Find where the given text appears and provide that cell's center as [X, Y] coordinate. 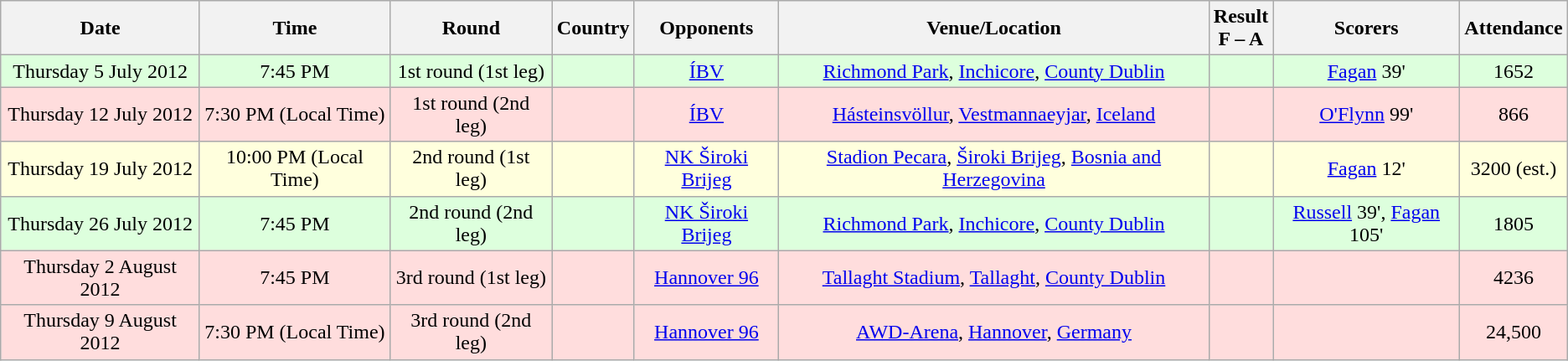
Venue/Location [994, 28]
AWD-Arena, Hannover, Germany [994, 332]
3rd round (2nd leg) [471, 332]
Time [295, 28]
2nd round (1st leg) [471, 169]
Country [593, 28]
Scorers [1367, 28]
2nd round (2nd leg) [471, 223]
866 [1514, 114]
Thursday 9 August 2012 [101, 332]
Opponents [707, 28]
Attendance [1514, 28]
Thursday 5 July 2012 [101, 71]
O'Flynn 99' [1367, 114]
ResultF – A [1240, 28]
3200 (est.) [1514, 169]
Round [471, 28]
Fagan 12' [1367, 169]
Thursday 19 July 2012 [101, 169]
Date [101, 28]
1st round (2nd leg) [471, 114]
Thursday 26 July 2012 [101, 223]
Stadion Pecara, Široki Brijeg, Bosnia and Herzegovina [994, 169]
Thursday 2 August 2012 [101, 278]
3rd round (1st leg) [471, 278]
Thursday 12 July 2012 [101, 114]
Russell 39', Fagan 105' [1367, 223]
Tallaght Stadium, Tallaght, County Dublin [994, 278]
10:00 PM (Local Time) [295, 169]
1805 [1514, 223]
24,500 [1514, 332]
4236 [1514, 278]
1st round (1st leg) [471, 71]
1652 [1514, 71]
Fagan 39' [1367, 71]
Hásteinsvöllur, Vestmannaeyjar, Iceland [994, 114]
